Search for the cell housing the specified text and yield its [x, y] center coordinate. 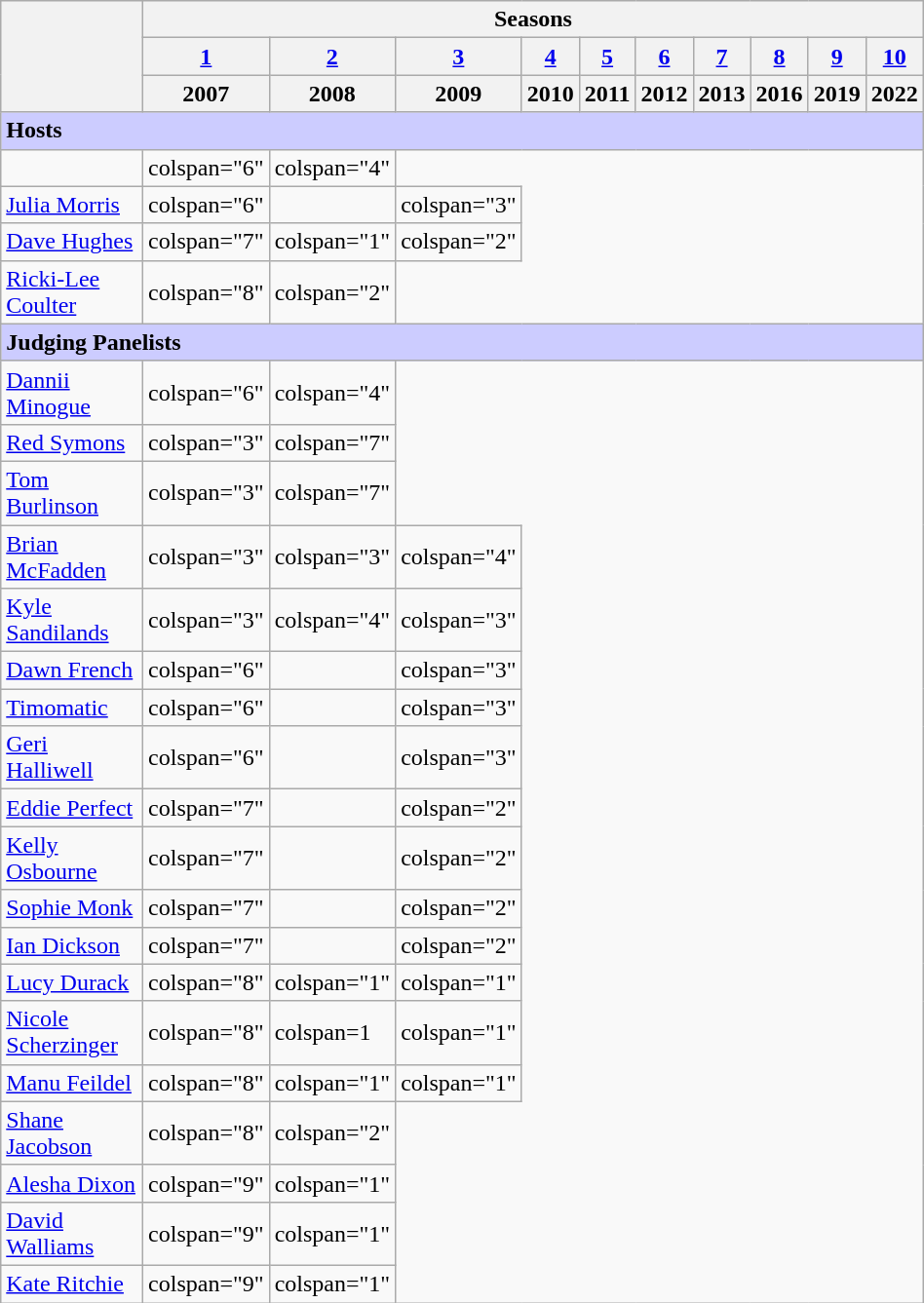
Geri Halliwell [72, 758]
Seasons [534, 19]
2010 [550, 94]
Shane Jacobson [72, 1132]
Manu Feildel [72, 1083]
2011 [607, 94]
Julia Morris [72, 205]
colspan=1 [332, 1033]
2 [332, 57]
Eddie Perfect [72, 808]
Ricki-Lee Coulter [72, 292]
Kyle Sandilands [72, 620]
Judging Panelists [462, 342]
5 [607, 57]
David Walliams [72, 1234]
Lucy Durack [72, 982]
10 [895, 57]
2022 [895, 94]
2009 [459, 94]
Hosts [462, 131]
2012 [665, 94]
Ian Dickson [72, 945]
Timomatic [72, 708]
4 [550, 57]
6 [665, 57]
8 [780, 57]
2007 [207, 94]
1 [207, 57]
Kate Ritchie [72, 1284]
2019 [836, 94]
Tom Burlinson [72, 493]
7 [721, 57]
Red Symons [72, 442]
2013 [721, 94]
Nicole Scherzinger [72, 1033]
Brian McFadden [72, 556]
2016 [780, 94]
Dawn French [72, 671]
Sophie Monk [72, 908]
Alesha Dixon [72, 1183]
2008 [332, 94]
9 [836, 57]
Dave Hughes [72, 242]
3 [459, 57]
Dannii Minogue [72, 392]
Kelly Osbourne [72, 858]
